Scan for the cell matching the given text and deliver its (X, Y) coordinate at center. 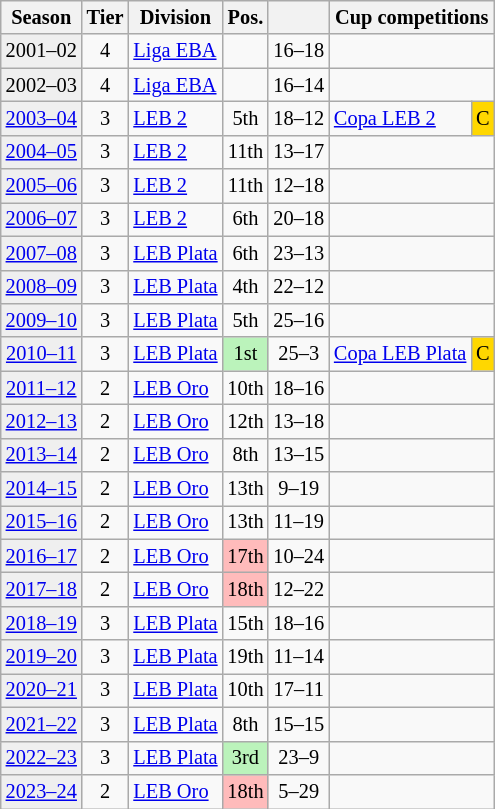
2016–17 (42, 556)
2006–07 (42, 219)
2005–06 (42, 186)
18–12 (298, 118)
2015–16 (42, 522)
19th (245, 657)
2009–10 (42, 320)
2017–18 (42, 589)
2020–21 (42, 690)
13–17 (298, 152)
2003–04 (42, 118)
25–3 (298, 354)
Tier (106, 17)
2013–14 (42, 455)
Season (42, 17)
2021–22 (42, 724)
Cup competitions (412, 17)
10–24 (298, 556)
2014–15 (42, 489)
16–18 (298, 51)
23–13 (298, 253)
2018–19 (42, 623)
Copa LEB Plata (400, 354)
20–18 (298, 219)
2007–08 (42, 253)
2023–24 (42, 791)
23–9 (298, 758)
2019–20 (42, 657)
11–19 (298, 522)
15–15 (298, 724)
2012–13 (42, 421)
Copa LEB 2 (400, 118)
1st (245, 354)
15th (245, 623)
2001–02 (42, 51)
2022–23 (42, 758)
9–19 (298, 489)
2008–09 (42, 287)
4th (245, 287)
11–14 (298, 657)
12–22 (298, 589)
16–14 (298, 85)
Division (175, 17)
22–12 (298, 287)
13–18 (298, 421)
17th (245, 556)
2010–11 (42, 354)
5–29 (298, 791)
Pos. (245, 17)
13–15 (298, 455)
12th (245, 421)
2011–12 (42, 388)
3rd (245, 758)
25–16 (298, 320)
17–11 (298, 690)
2004–05 (42, 152)
12–18 (298, 186)
2002–03 (42, 85)
